Provide the (X, Y) coordinate of the cell's center where the given text is located.  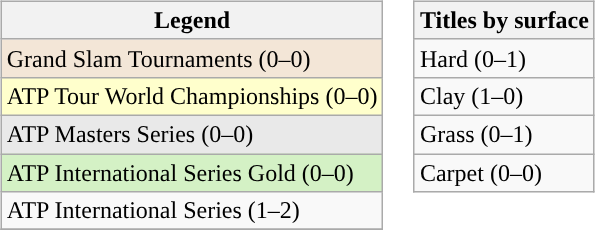
Grass (0–1) (504, 134)
Clay (1–0) (504, 96)
ATP International Series Gold (0–0) (192, 173)
ATP International Series (1–2) (192, 211)
Grand Slam Tournaments (0–0) (192, 58)
Carpet (0–0) (504, 173)
ATP Masters Series (0–0) (192, 134)
Hard (0–1) (504, 58)
ATP Tour World Championships (0–0) (192, 96)
Titles by surface (504, 20)
Legend (192, 20)
